From the cell containing the given text, extract its center point as (x, y) coordinate. 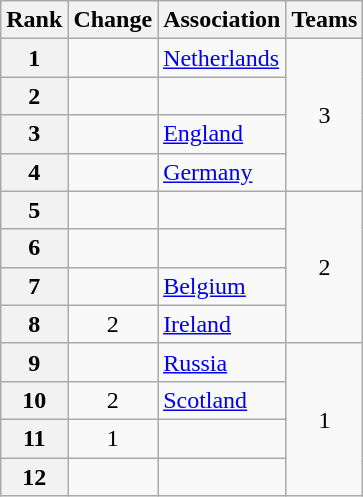
Belgium (222, 286)
Scotland (222, 400)
10 (34, 400)
Ireland (222, 324)
9 (34, 362)
Teams (324, 20)
Rank (34, 20)
8 (34, 324)
Russia (222, 362)
Netherlands (222, 58)
Germany (222, 172)
4 (34, 172)
11 (34, 438)
5 (34, 210)
Change (113, 20)
England (222, 134)
6 (34, 248)
Association (222, 20)
12 (34, 477)
7 (34, 286)
